Detect which cell encompasses the target text, then output its (X, Y) center coordinate. 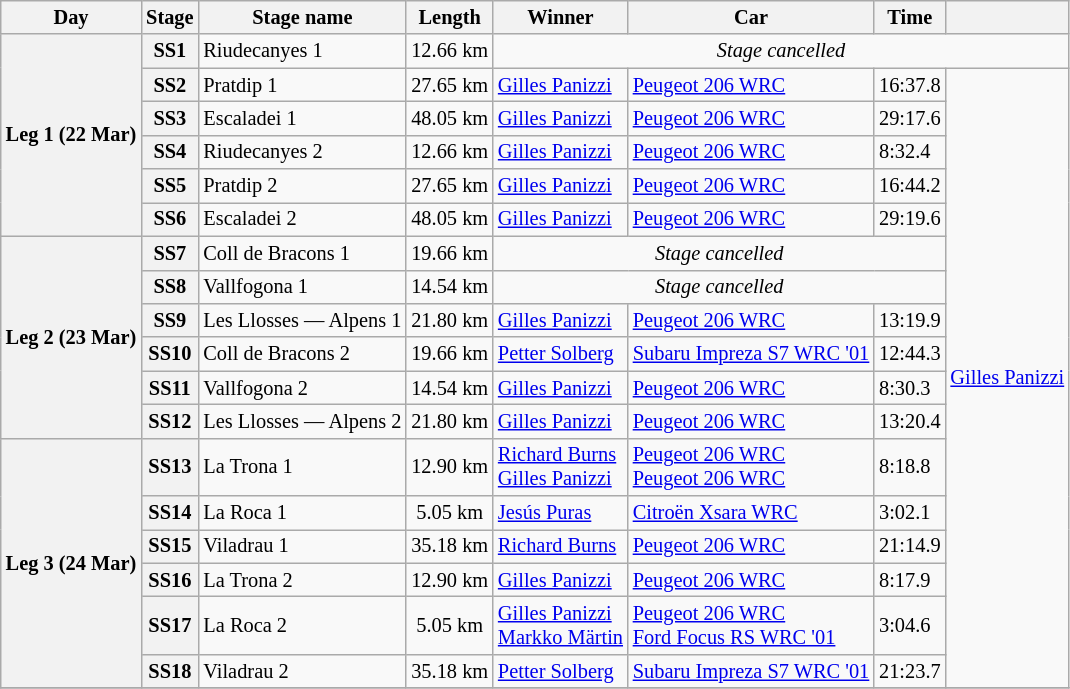
Coll de Bracons 1 (302, 253)
SS15 (170, 546)
Richard Burns (560, 546)
SS17 (170, 625)
SS3 (170, 118)
29:17.6 (910, 118)
Riudecanyes 1 (302, 51)
Winner (560, 17)
Peugeot 206 WRCFord Focus RS WRC '01 (751, 625)
21:23.7 (910, 671)
8:18.8 (910, 467)
La Trona 2 (302, 580)
SS2 (170, 85)
Vallfogona 2 (302, 388)
Citroën Xsara WRC (751, 513)
Leg 3 (24 Mar) (71, 563)
Peugeot 206 WRCPeugeot 206 WRC (751, 467)
16:37.8 (910, 85)
12:44.3 (910, 354)
Escaladei 2 (302, 219)
Stage (170, 17)
16:44.2 (910, 186)
Length (450, 17)
3:04.6 (910, 625)
SS8 (170, 287)
SS1 (170, 51)
Viladrau 1 (302, 546)
29:19.6 (910, 219)
Les Llosses — Alpens 2 (302, 421)
Leg 1 (22 Mar) (71, 135)
SS6 (170, 219)
Pratdip 1 (302, 85)
13:20.4 (910, 421)
8:30.3 (910, 388)
8:32.4 (910, 152)
SS18 (170, 671)
3:02.1 (910, 513)
SS16 (170, 580)
La Roca 2 (302, 625)
SS12 (170, 421)
SS13 (170, 467)
Jesús Puras (560, 513)
SS10 (170, 354)
Les Llosses — Alpens 1 (302, 320)
Vallfogona 1 (302, 287)
SS7 (170, 253)
SS9 (170, 320)
Leg 2 (23 Mar) (71, 337)
13:19.9 (910, 320)
Stage name (302, 17)
SS14 (170, 513)
Viladrau 2 (302, 671)
SS4 (170, 152)
Day (71, 17)
Richard Burns Gilles Panizzi (560, 467)
Pratdip 2 (302, 186)
La Roca 1 (302, 513)
Coll de Bracons 2 (302, 354)
SS5 (170, 186)
SS11 (170, 388)
Gilles Panizzi Markko Märtin (560, 625)
8:17.9 (910, 580)
Escaladei 1 (302, 118)
Car (751, 17)
21:14.9 (910, 546)
La Trona 1 (302, 467)
Riudecanyes 2 (302, 152)
Time (910, 17)
